Output the [x, y] coordinate of the center of the cell containing the given text.  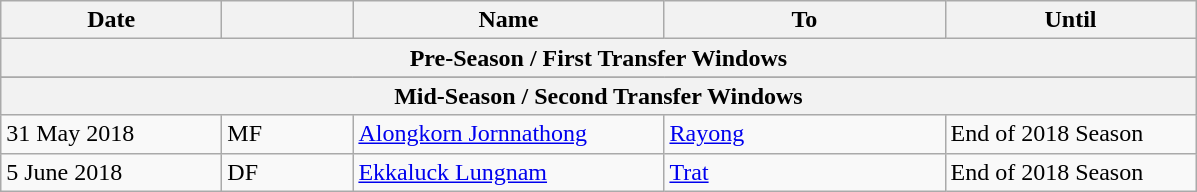
Pre-Season / First Transfer Windows [598, 58]
To [804, 20]
Until [1070, 20]
Trat [804, 172]
5 June 2018 [112, 172]
DF [288, 172]
MF [288, 134]
Name [508, 20]
31 May 2018 [112, 134]
Date [112, 20]
Rayong [804, 134]
Mid-Season / Second Transfer Windows [598, 96]
Alongkorn Jornnathong [508, 134]
Ekkaluck Lungnam [508, 172]
